Extract the (x, y) coordinate from the center of the cell holding the provided text.  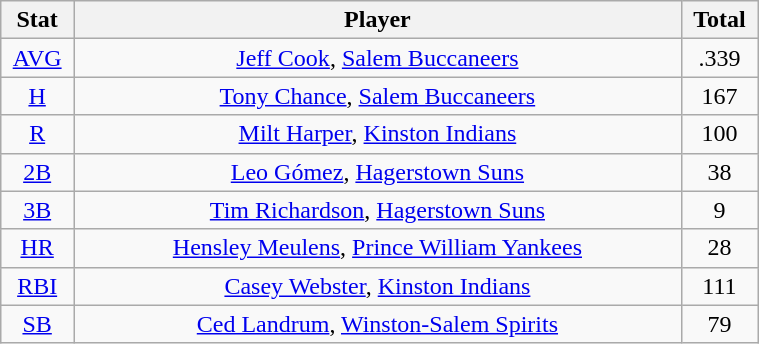
R (38, 134)
111 (719, 286)
167 (719, 96)
Ced Landrum, Winston-Salem Spirits (378, 324)
Tony Chance, Salem Buccaneers (378, 96)
2B (38, 172)
Total (719, 20)
Leo Gómez, Hagerstown Suns (378, 172)
Tim Richardson, Hagerstown Suns (378, 210)
RBI (38, 286)
SB (38, 324)
.339 (719, 58)
9 (719, 210)
Milt Harper, Kinston Indians (378, 134)
Hensley Meulens, Prince William Yankees (378, 248)
H (38, 96)
Casey Webster, Kinston Indians (378, 286)
HR (38, 248)
Jeff Cook, Salem Buccaneers (378, 58)
38 (719, 172)
28 (719, 248)
79 (719, 324)
Player (378, 20)
AVG (38, 58)
100 (719, 134)
Stat (38, 20)
3B (38, 210)
